Provide the [x, y] coordinate of the cell's center where the given text is located.  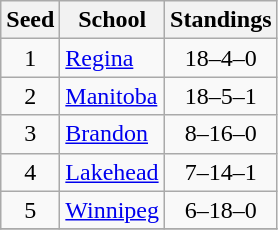
6–18–0 [221, 210]
School [112, 20]
3 [30, 134]
8–16–0 [221, 134]
Manitoba [112, 96]
Winnipeg [112, 210]
Regina [112, 58]
1 [30, 58]
4 [30, 172]
Lakehead [112, 172]
Seed [30, 20]
Brandon [112, 134]
18–4–0 [221, 58]
18–5–1 [221, 96]
5 [30, 210]
Standings [221, 20]
7–14–1 [221, 172]
2 [30, 96]
